Search for the cell housing the specified text and yield its (X, Y) center coordinate. 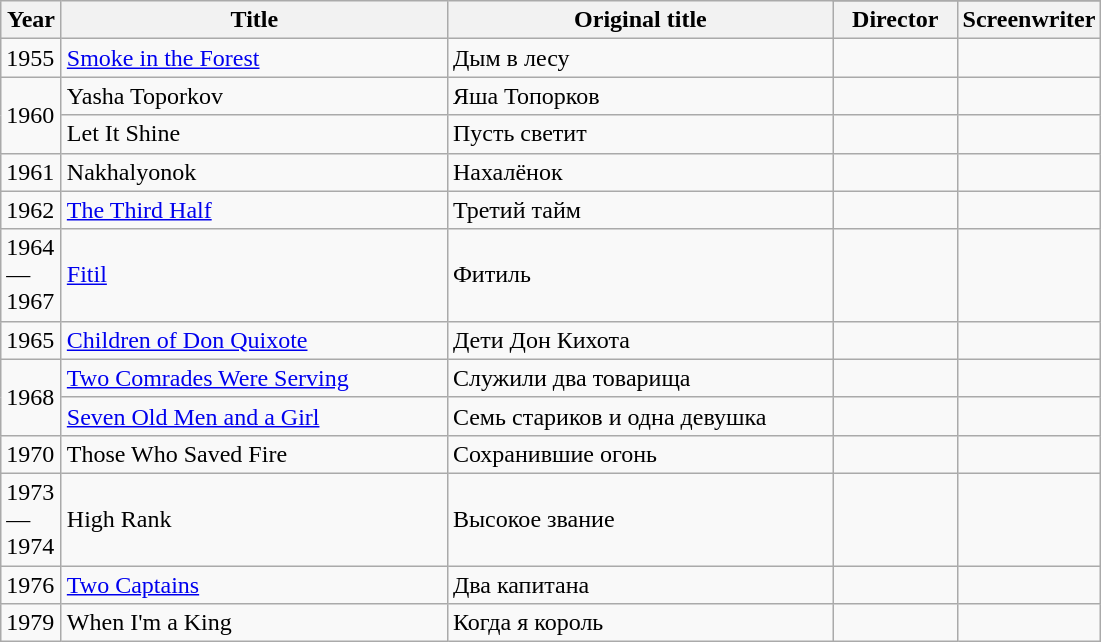
1979 (32, 623)
Fitil (254, 275)
1973—1974 (32, 519)
1961 (32, 172)
Семь стариков и одна девушка (640, 416)
When I'm a King (254, 623)
Два капитана (640, 585)
High Rank (254, 519)
Seven Old Men and a Girl (254, 416)
Высокое звание (640, 519)
1965 (32, 340)
Screenwriter (1029, 20)
Сохранившие огонь (640, 454)
Фитиль (640, 275)
Пусть светит (640, 134)
Нахалёнок (640, 172)
1962 (32, 210)
1970 (32, 454)
Two Comrades Were Serving (254, 378)
Year (32, 20)
Nakhalyonok (254, 172)
Яша Топорков (640, 96)
The Third Half (254, 210)
1964—1967 (32, 275)
Title (254, 20)
1976 (32, 585)
Третий тайм (640, 210)
Those Who Saved Fire (254, 454)
Дети Дон Кихота (640, 340)
1955 (32, 58)
Director (895, 20)
Children of Don Quixote (254, 340)
Служили два товарища (640, 378)
1968 (32, 397)
Original title (640, 20)
Smoke in the Forest (254, 58)
1960 (32, 115)
Two Captains (254, 585)
Yasha Toporkov (254, 96)
Let It Shine (254, 134)
Когда я король (640, 623)
Дым в лесу (640, 58)
